Provide the (X, Y) coordinate of the cell's center where the given text is located.  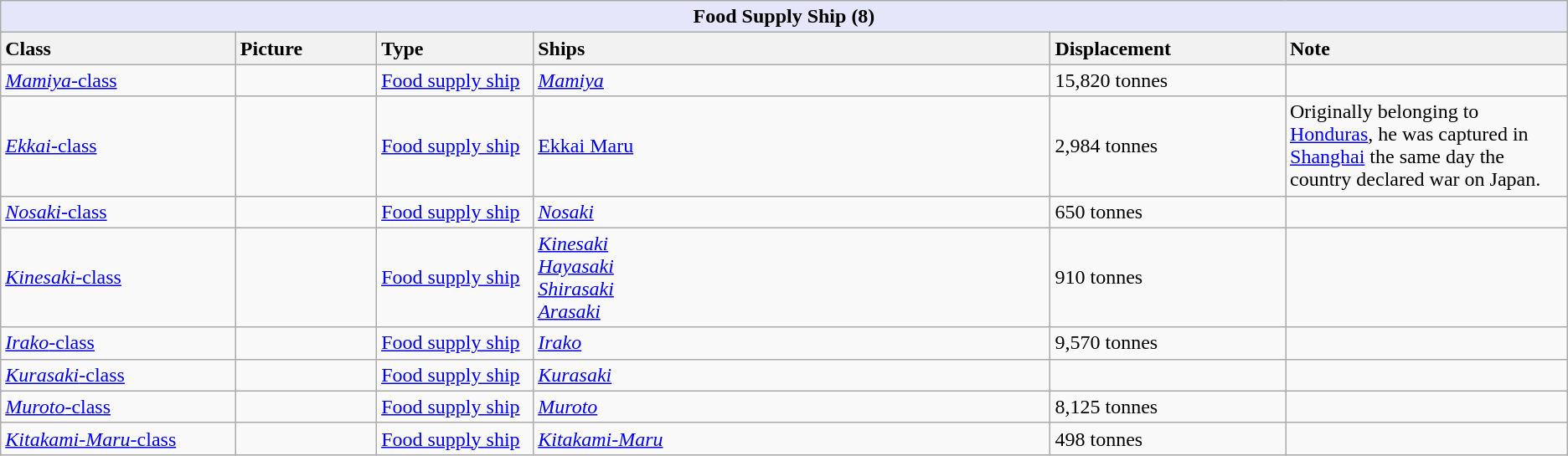
498 tonnes (1168, 438)
Class (119, 49)
Originally belonging to Honduras, he was captured in Shanghai the same day the country declared war on Japan. (1426, 146)
Picture (306, 49)
Displacement (1168, 49)
Ekkai Maru (792, 146)
Food Supply Ship (8) (784, 17)
Mamiya-class (119, 80)
2,984 tonnes (1168, 146)
910 tonnes (1168, 278)
Ships (792, 49)
8,125 tonnes (1168, 407)
9,570 tonnes (1168, 343)
Kinesaki-class (119, 278)
Kitakami-Maru-class (119, 438)
Kurasaki (792, 375)
Kurasaki-class (119, 375)
Nosaki (792, 212)
Type (456, 49)
KinesakiHayasakiShirasakiArasaki (792, 278)
Muroto-class (119, 407)
Irako (792, 343)
650 tonnes (1168, 212)
15,820 tonnes (1168, 80)
Ekkai-class (119, 146)
Irako-class (119, 343)
Kitakami-Maru (792, 438)
Muroto (792, 407)
Mamiya (792, 80)
Note (1426, 49)
Nosaki-class (119, 212)
